For the text-containing cell, return its midpoint in (X, Y) coordinate format. 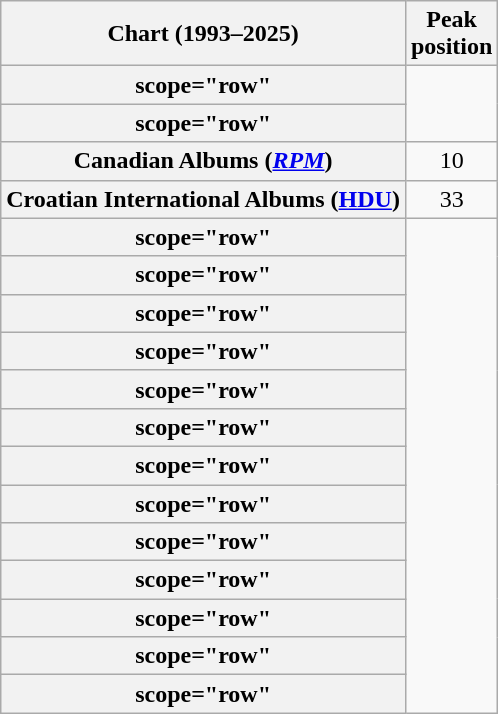
33 (451, 199)
10 (451, 161)
Croatian International Albums (HDU) (204, 199)
Peakposition (451, 34)
Canadian Albums (RPM) (204, 161)
Chart (1993–2025) (204, 34)
